Capture the cell that displays the provided text and extract its (x, y) central coordinate. 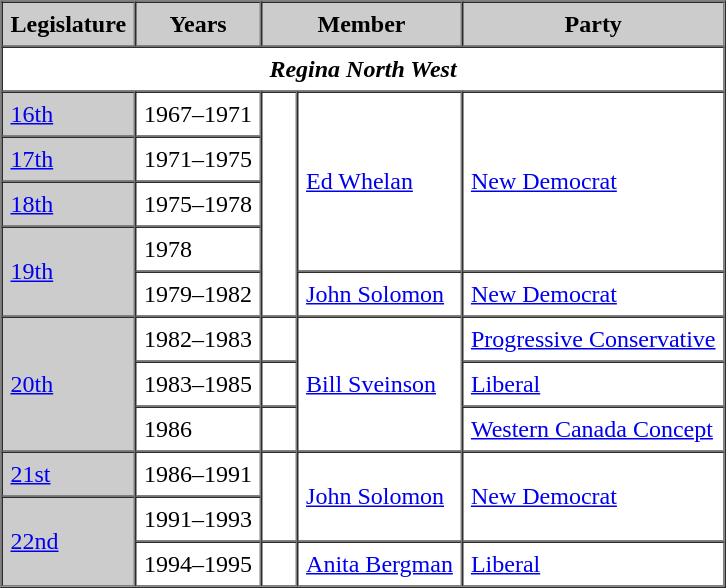
16th (69, 114)
1986–1991 (198, 474)
18th (69, 204)
Anita Bergman (380, 564)
Party (594, 24)
Member (362, 24)
1971–1975 (198, 158)
Years (198, 24)
20th (69, 384)
1967–1971 (198, 114)
1994–1995 (198, 564)
Ed Whelan (380, 182)
1991–1993 (198, 518)
1978 (198, 248)
Regina North West (364, 68)
19th (69, 271)
1983–1985 (198, 384)
21st (69, 474)
Western Canada Concept (594, 428)
1975–1978 (198, 204)
Legislature (69, 24)
22nd (69, 541)
Bill Sveinson (380, 384)
1986 (198, 428)
1982–1983 (198, 338)
17th (69, 158)
1979–1982 (198, 294)
Progressive Conservative (594, 338)
